Detect which cell encompasses the target text, then output its (x, y) center coordinate. 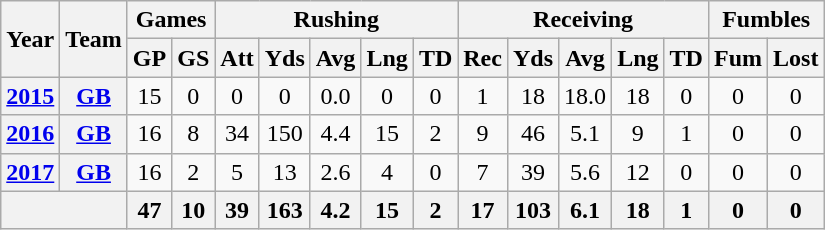
5 (237, 172)
163 (284, 210)
Lost (796, 58)
7 (483, 172)
Games (170, 20)
103 (532, 210)
13 (284, 172)
2017 (30, 172)
Rushing (336, 20)
GS (194, 58)
10 (194, 210)
12 (638, 172)
18.0 (586, 96)
Att (237, 58)
2016 (30, 134)
47 (149, 210)
8 (194, 134)
Rec (483, 58)
0.0 (336, 96)
46 (532, 134)
34 (237, 134)
4 (387, 172)
Year (30, 39)
150 (284, 134)
Fumbles (766, 20)
4.4 (336, 134)
4.2 (336, 210)
Fum (738, 58)
5.1 (586, 134)
Team (94, 39)
GP (149, 58)
17 (483, 210)
5.6 (586, 172)
Receiving (584, 20)
6.1 (586, 210)
2.6 (336, 172)
2015 (30, 96)
